Determine the [X, Y] coordinate at the center of the cell enclosing the given text.  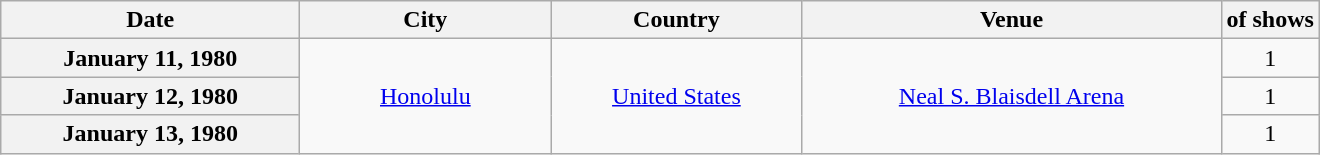
Honolulu [426, 96]
Neal S. Blaisdell Arena [1012, 96]
January 12, 1980 [150, 96]
Date [150, 20]
January 11, 1980 [150, 58]
January 13, 1980 [150, 134]
United States [676, 96]
Country [676, 20]
of shows [1270, 20]
City [426, 20]
Venue [1012, 20]
